Provide the (x, y) coordinate of the cell's center where the given text is located.  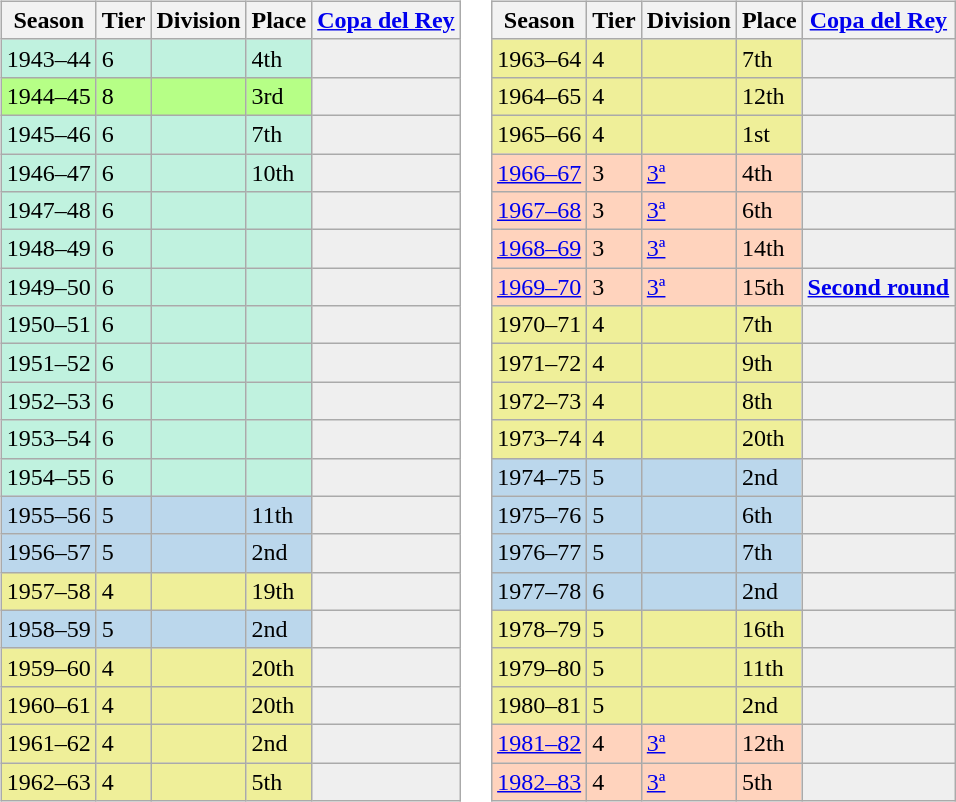
15th (769, 287)
1972–73 (540, 401)
1944–45 (48, 96)
1946–47 (48, 173)
1980–81 (540, 705)
9th (769, 363)
1965–66 (540, 134)
1950–51 (48, 325)
1976–77 (540, 553)
1949–50 (48, 287)
1982–83 (540, 781)
1961–62 (48, 743)
16th (769, 629)
1953–54 (48, 439)
1943–44 (48, 58)
1957–58 (48, 591)
1958–59 (48, 629)
3rd (279, 96)
1979–80 (540, 667)
1968–69 (540, 249)
14th (769, 249)
1945–46 (48, 134)
1969–70 (540, 287)
1973–74 (540, 439)
1967–68 (540, 211)
1977–78 (540, 591)
1956–57 (48, 553)
1966–67 (540, 173)
1963–64 (540, 58)
1962–63 (48, 781)
1981–82 (540, 743)
1947–48 (48, 211)
1948–49 (48, 249)
19th (279, 591)
1955–56 (48, 515)
1964–65 (540, 96)
8th (769, 401)
1954–55 (48, 477)
1960–61 (48, 705)
1959–60 (48, 667)
1951–52 (48, 363)
1970–71 (540, 325)
Second round (878, 287)
1952–53 (48, 401)
8 (124, 96)
1975–76 (540, 515)
1978–79 (540, 629)
1971–72 (540, 363)
1974–75 (540, 477)
1st (769, 134)
10th (279, 173)
